Return the [x, y] coordinate for the center point of the cell that contains the specified text.  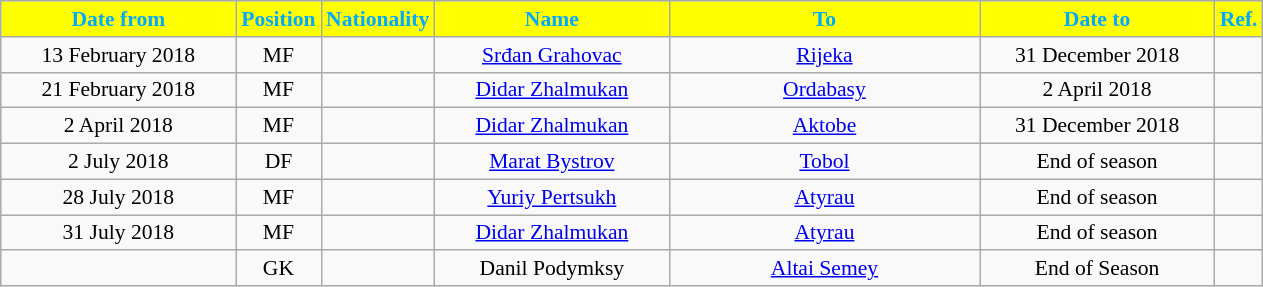
Date from [118, 19]
Position [278, 19]
Rijeka [824, 55]
Tobol [824, 162]
DF [278, 162]
Ref. [1239, 19]
Ordabasy [824, 90]
Name [552, 19]
Date to [1098, 19]
GK [278, 269]
Nationality [378, 19]
Altai Semey [824, 269]
Yuriy Pertsukh [552, 197]
21 February 2018 [118, 90]
Danil Podymksy [552, 269]
Aktobe [824, 126]
28 July 2018 [118, 197]
To [824, 19]
31 July 2018 [118, 233]
2 July 2018 [118, 162]
End of Season [1098, 269]
Marat Bystrov [552, 162]
Srđan Grahovac [552, 55]
13 February 2018 [118, 55]
